Capture the cell that displays the provided text and extract its [x, y] central coordinate. 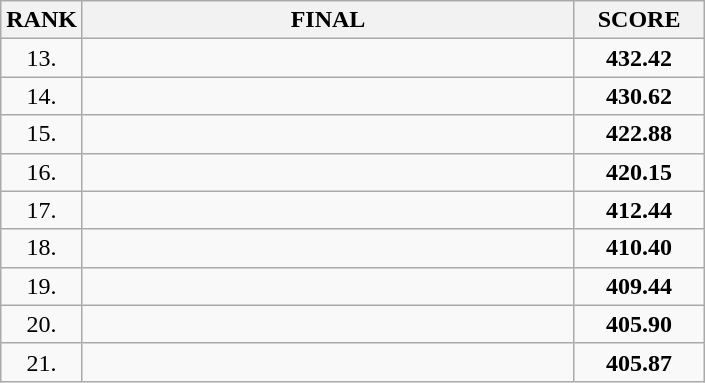
19. [42, 286]
432.42 [640, 58]
21. [42, 362]
13. [42, 58]
409.44 [640, 286]
405.87 [640, 362]
18. [42, 248]
412.44 [640, 210]
420.15 [640, 172]
16. [42, 172]
430.62 [640, 96]
SCORE [640, 20]
410.40 [640, 248]
RANK [42, 20]
FINAL [328, 20]
422.88 [640, 134]
17. [42, 210]
14. [42, 96]
20. [42, 324]
405.90 [640, 324]
15. [42, 134]
